Scan for the cell matching the given text and deliver its [X, Y] coordinate at center. 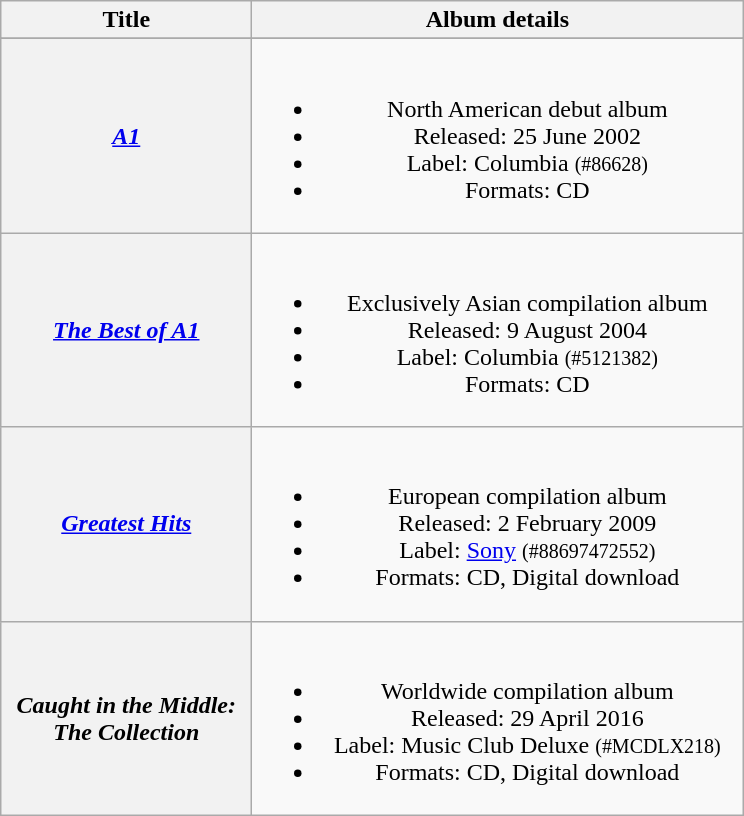
Worldwide compilation albumReleased: 29 April 2016Label: Music Club Deluxe (#MCDLX218)Formats: CD, Digital download [498, 718]
North American debut albumReleased: 25 June 2002Label: Columbia (#86628)Formats: CD [498, 136]
Caught in the Middle:The Collection [126, 718]
Exclusively Asian compilation albumReleased: 9 August 2004Label: Columbia (#5121382)Formats: CD [498, 330]
European compilation albumReleased: 2 February 2009Label: Sony (#88697472552)Formats: CD, Digital download [498, 524]
Title [126, 20]
A1 [126, 136]
The Best of A1 [126, 330]
Greatest Hits [126, 524]
Album details [498, 20]
